For the text-containing cell, return its midpoint in (x, y) coordinate format. 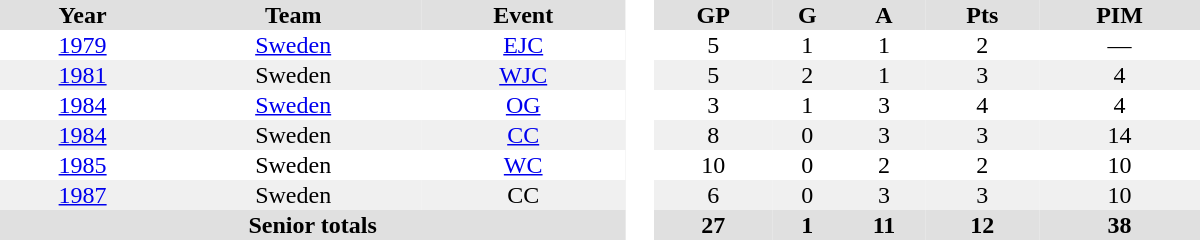
1987 (82, 195)
OG (523, 105)
11 (884, 225)
GP (713, 15)
12 (982, 225)
6 (713, 195)
A (884, 15)
Senior totals (312, 225)
G (807, 15)
1979 (82, 45)
1981 (82, 75)
— (1120, 45)
14 (1120, 135)
27 (713, 225)
8 (713, 135)
Pts (982, 15)
Event (523, 15)
WC (523, 165)
1985 (82, 165)
Team (293, 15)
EJC (523, 45)
38 (1120, 225)
WJC (523, 75)
PIM (1120, 15)
Year (82, 15)
